Locate the cell with the specified text and output its (X, Y) center coordinate. 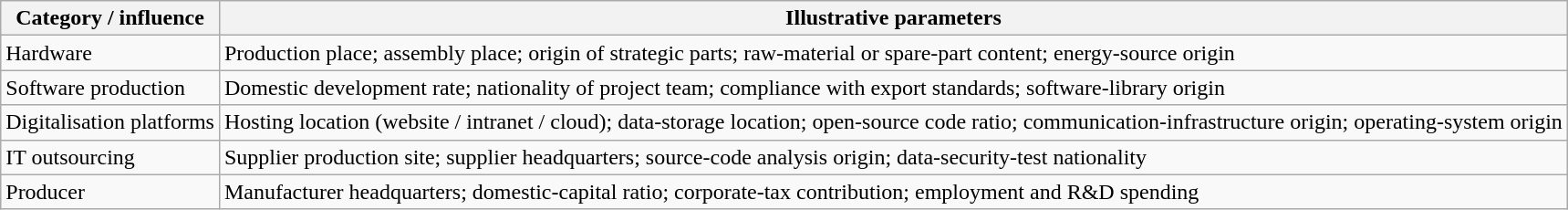
Production place; assembly place; origin of strategic parts; raw‑material or spare‑part content; energy‑source origin (893, 53)
IT outsourcing (110, 157)
Producer (110, 192)
Digitalisation platforms (110, 122)
Manufacturer headquarters; domestic‑capital ratio; corporate‑tax contribution; employment and R&D spending (893, 192)
Software production (110, 88)
Hardware (110, 53)
Illustrative parameters (893, 18)
Supplier production site; supplier headquarters; source‑code analysis origin; data‑security‑test nationality (893, 157)
Domestic development rate; nationality of project team; compliance with export standards; software‑library origin (893, 88)
Category / influence (110, 18)
